Extract the (X, Y) coordinate from the center of the cell holding the provided text.  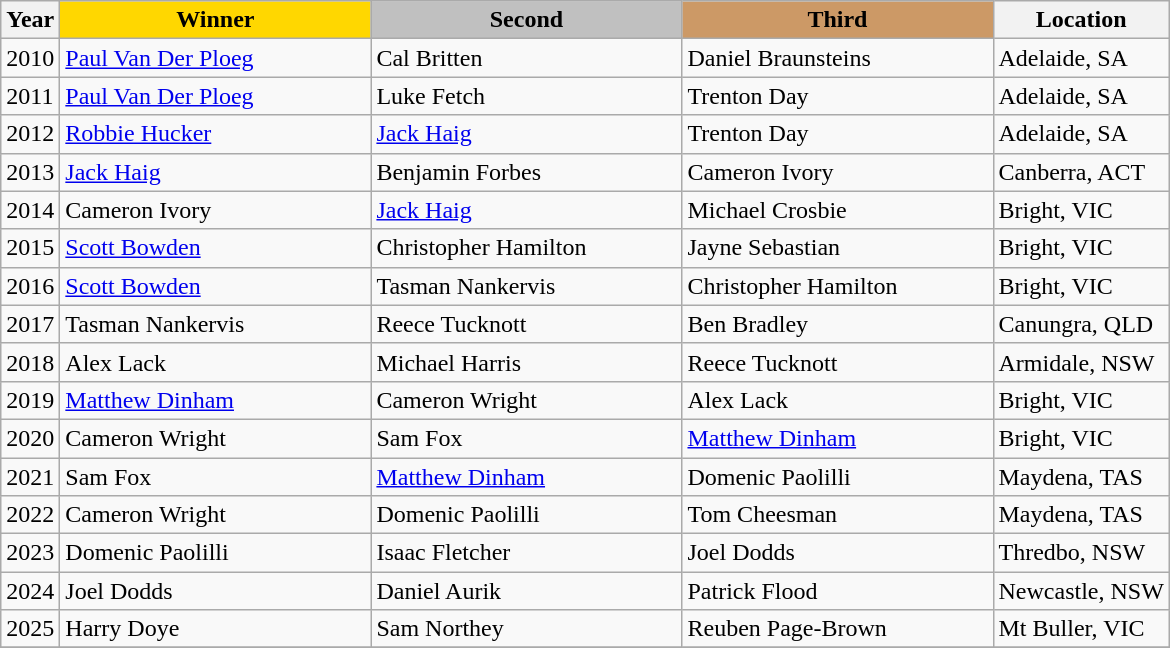
Jayne Sebastian (838, 248)
Year (30, 20)
2022 (30, 515)
Michael Harris (526, 362)
Armidale, NSW (1081, 362)
2013 (30, 172)
Luke Fetch (526, 96)
Sam Northey (526, 629)
Cal Britten (526, 58)
Reuben Page-Brown (838, 629)
Canungra, QLD (1081, 324)
Robbie Hucker (216, 134)
Ben Bradley (838, 324)
Michael Crosbie (838, 210)
2024 (30, 591)
Winner (216, 20)
Third (838, 20)
2015 (30, 248)
2014 (30, 210)
Tom Cheesman (838, 515)
Mt Buller, VIC (1081, 629)
Isaac Fletcher (526, 553)
2021 (30, 477)
2020 (30, 438)
Canberra, ACT (1081, 172)
2023 (30, 553)
2019 (30, 400)
Thredbo, NSW (1081, 553)
Newcastle, NSW (1081, 591)
2010 (30, 58)
2011 (30, 96)
Patrick Flood (838, 591)
2025 (30, 629)
Benjamin Forbes (526, 172)
2018 (30, 362)
Second (526, 20)
2012 (30, 134)
Harry Doye (216, 629)
2016 (30, 286)
Daniel Aurik (526, 591)
2017 (30, 324)
Location (1081, 20)
Daniel Braunsteins (838, 58)
